Search for the cell housing the specified text and yield its [x, y] center coordinate. 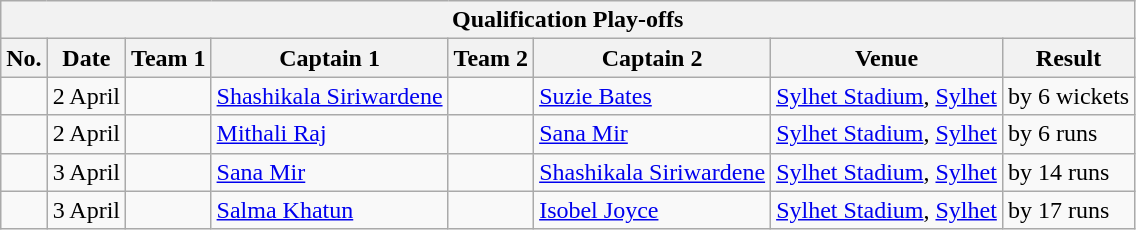
Captain 2 [652, 58]
Result [1068, 58]
Suzie Bates [652, 96]
No. [24, 58]
by 6 runs [1068, 134]
Team 2 [491, 58]
Isobel Joyce [652, 210]
by 6 wickets [1068, 96]
by 17 runs [1068, 210]
by 14 runs [1068, 172]
Salma Khatun [330, 210]
Date [86, 58]
Venue [887, 58]
Qualification Play-offs [568, 20]
Team 1 [169, 58]
Mithali Raj [330, 134]
Captain 1 [330, 58]
